Find where the given text appears and provide that cell's center as (X, Y) coordinate. 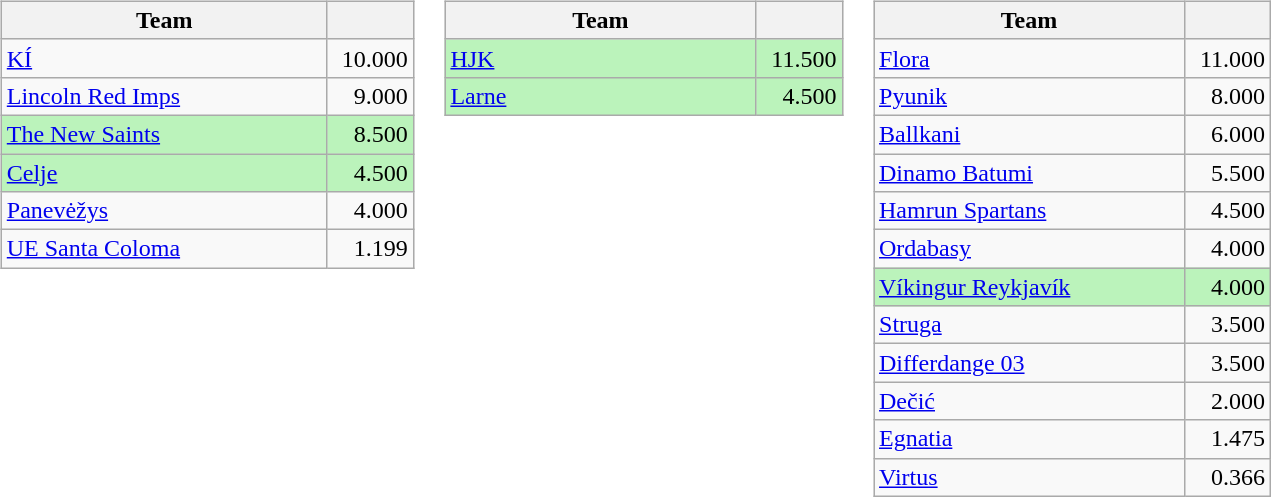
5.500 (1228, 173)
Víkingur Reykjavík (1030, 287)
Hamrun Spartans (1030, 211)
Virtus (1030, 477)
KÍ (164, 58)
Ballkani (1030, 134)
Celje (164, 173)
UE Santa Coloma (164, 249)
Lincoln Red Imps (164, 96)
0.366 (1228, 477)
10.000 (370, 58)
Flora (1030, 58)
Struga (1030, 325)
1.475 (1228, 439)
9.000 (370, 96)
Ordabasy (1030, 249)
Differdange 03 (1030, 363)
2.000 (1228, 401)
Dečić (1030, 401)
Panevėžys (164, 211)
1.199 (370, 249)
8.000 (1228, 96)
HJK (600, 58)
11.500 (799, 58)
6.000 (1228, 134)
Pyunik (1030, 96)
8.500 (370, 134)
11.000 (1228, 58)
Dinamo Batumi (1030, 173)
The New Saints (164, 134)
Egnatia (1030, 439)
Larne (600, 96)
